Pinpoint the cell where the given text exists, returning its [x, y] midpoint coordinate. 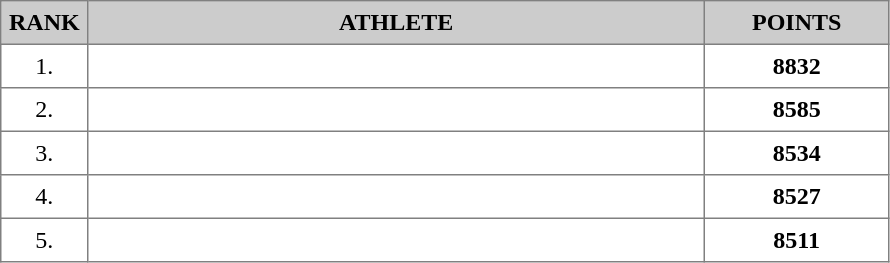
2. [44, 110]
8511 [796, 240]
ATHLETE [396, 23]
4. [44, 197]
3. [44, 153]
1. [44, 66]
8534 [796, 153]
POINTS [796, 23]
8527 [796, 197]
8832 [796, 66]
8585 [796, 110]
5. [44, 240]
RANK [44, 23]
